Find where the given text appears and provide that cell's center as [x, y] coordinate. 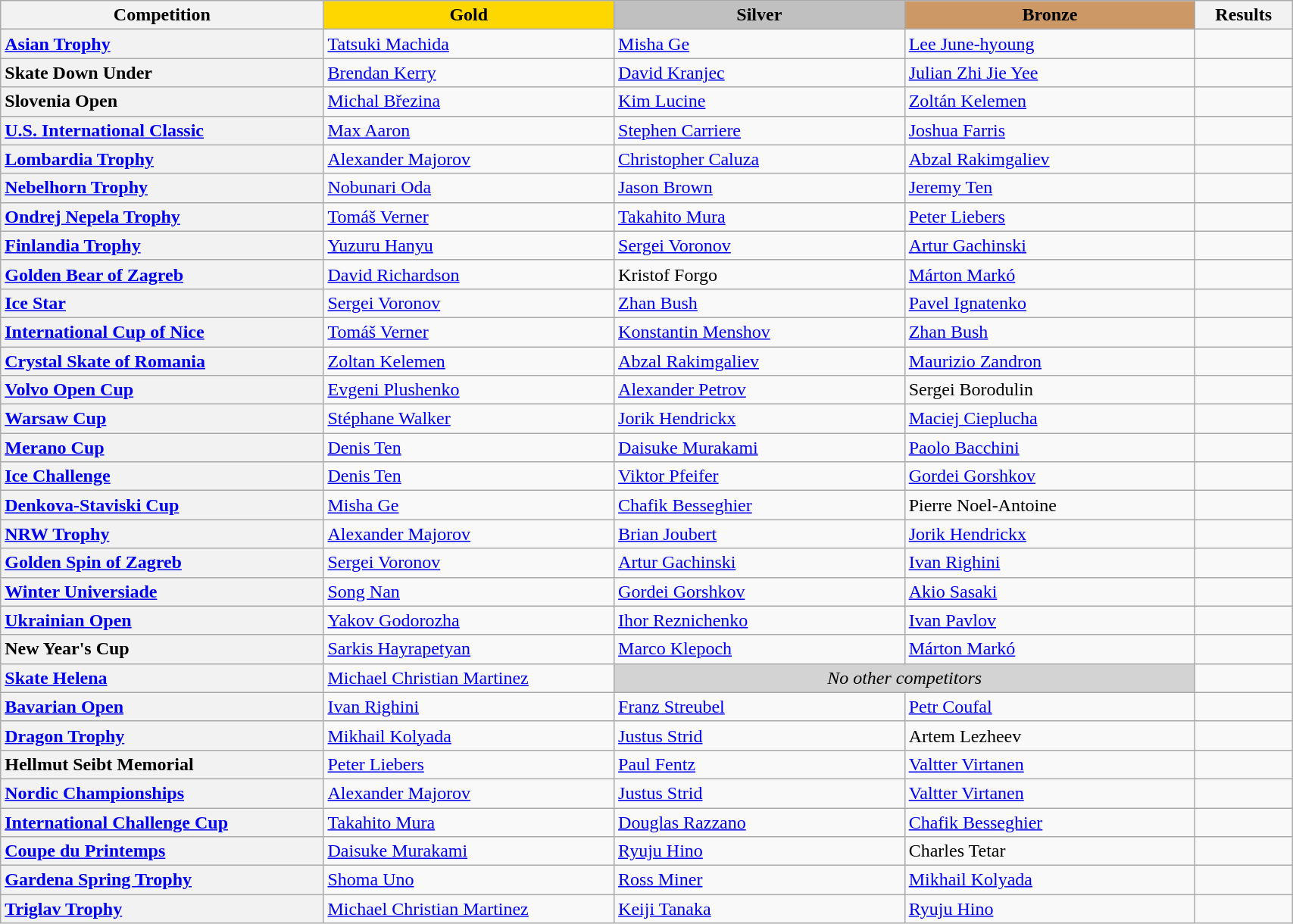
Song Nan [469, 592]
Merano Cup [162, 448]
Denkova-Staviski Cup [162, 505]
Ihor Reznichenko [760, 620]
Coupe du Printemps [162, 851]
Julian Zhi Jie Yee [1050, 73]
Viktor Pfeifer [760, 476]
International Challenge Cup [162, 822]
Slovenia Open [162, 101]
U.S. International Classic [162, 130]
Kim Lucine [760, 101]
Ivan Pavlov [1050, 620]
Skate Down Under [162, 73]
David Richardson [469, 274]
NRW Trophy [162, 534]
Konstantin Menshov [760, 332]
Competition [162, 15]
New Year's Cup [162, 649]
Zoltán Kelemen [1050, 101]
Petr Coufal [1050, 707]
Crystal Skate of Romania [162, 361]
Hellmut Seibt Memorial [162, 764]
Ice Star [162, 303]
Tatsuki Machida [469, 44]
Sarkis Hayrapetyan [469, 649]
Zoltan Kelemen [469, 361]
Nobunari Oda [469, 188]
Paul Fentz [760, 764]
Ice Challenge [162, 476]
Ondrej Nepela Trophy [162, 217]
Jason Brown [760, 188]
Joshua Farris [1050, 130]
Dragon Trophy [162, 735]
Douglas Razzano [760, 822]
Gardena Spring Trophy [162, 880]
Max Aaron [469, 130]
Stephen Carriere [760, 130]
Volvo Open Cup [162, 390]
Bronze [1050, 15]
Franz Streubel [760, 707]
Lee June-hyoung [1050, 44]
Paolo Bacchini [1050, 448]
Stéphane Walker [469, 419]
David Kranjec [760, 73]
Finlandia Trophy [162, 245]
Maurizio Zandron [1050, 361]
Yuzuru Hanyu [469, 245]
Winter Universiade [162, 592]
Artem Lezheev [1050, 735]
Brian Joubert [760, 534]
Brendan Kerry [469, 73]
Kristof Forgo [760, 274]
Golden Bear of Zagreb [162, 274]
Alexander Petrov [760, 390]
Ukrainian Open [162, 620]
Akio Sasaki [1050, 592]
Keiji Tanaka [760, 909]
Shoma Uno [469, 880]
Michal Březina [469, 101]
Pierre Noel-Antoine [1050, 505]
Yakov Godorozha [469, 620]
Charles Tetar [1050, 851]
Nordic Championships [162, 793]
Maciej Cieplucha [1050, 419]
Christopher Caluza [760, 159]
Pavel Ignatenko [1050, 303]
International Cup of Nice [162, 332]
Jeremy Ten [1050, 188]
Marco Klepoch [760, 649]
Warsaw Cup [162, 419]
Silver [760, 15]
Bavarian Open [162, 707]
Asian Trophy [162, 44]
Gold [469, 15]
Skate Helena [162, 678]
Results [1244, 15]
Lombardia Trophy [162, 159]
Sergei Borodulin [1050, 390]
Nebelhorn Trophy [162, 188]
Golden Spin of Zagreb [162, 563]
Triglav Trophy [162, 909]
No other competitors [904, 678]
Evgeni Plushenko [469, 390]
Ross Miner [760, 880]
